Locate the cell with the specified text and output its [x, y] center coordinate. 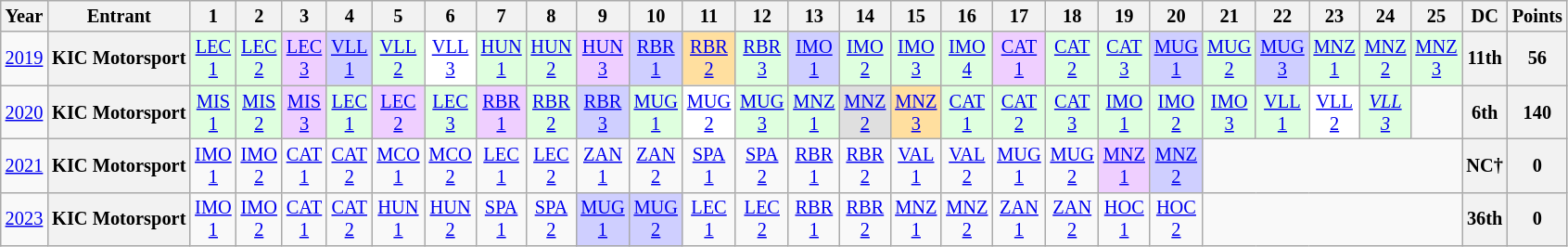
11th [1485, 58]
19 [1124, 16]
2020 [24, 112]
24 [1385, 16]
2023 [24, 219]
NC† [1485, 165]
15 [916, 16]
8 [551, 16]
25 [1437, 16]
20 [1176, 16]
HOC1 [1124, 219]
2021 [24, 165]
140 [1537, 112]
13 [814, 16]
MIS3 [304, 112]
IMO4 [966, 58]
10 [657, 16]
23 [1335, 16]
VAL1 [916, 165]
36th [1485, 219]
5 [398, 16]
9 [603, 16]
2019 [24, 58]
HUN3 [603, 58]
17 [1018, 16]
Entrant [119, 16]
16 [966, 16]
12 [762, 16]
2 [260, 16]
56 [1537, 58]
Year [24, 16]
7 [502, 16]
22 [1281, 16]
1 [213, 16]
MCO1 [398, 165]
VAL2 [966, 165]
MCO2 [451, 165]
4 [349, 16]
3 [304, 16]
6th [1485, 112]
11 [708, 16]
MIS1 [213, 112]
6 [451, 16]
14 [864, 16]
21 [1230, 16]
Points [1537, 16]
18 [1072, 16]
DC [1485, 16]
MIS2 [260, 112]
HOC2 [1176, 219]
